Extract the (x, y) coordinate from the center of the cell holding the provided text.  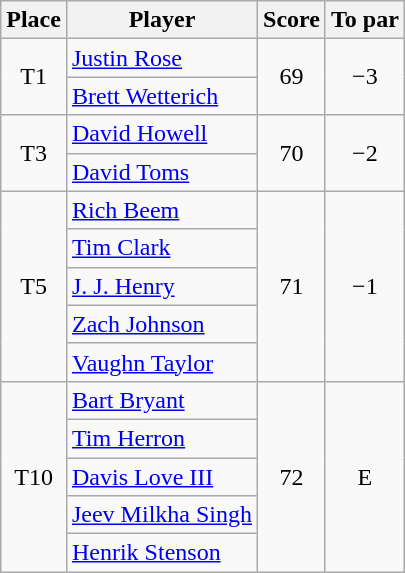
70 (292, 153)
Brett Wetterich (162, 96)
Place (34, 20)
Henrik Stenson (162, 553)
Davis Love III (162, 477)
−1 (364, 286)
Player (162, 20)
−2 (364, 153)
Tim Herron (162, 438)
J. J. Henry (162, 286)
T3 (34, 153)
69 (292, 77)
T10 (34, 476)
−3 (364, 77)
Jeev Milkha Singh (162, 515)
T1 (34, 77)
Score (292, 20)
T5 (34, 286)
72 (292, 476)
David Howell (162, 134)
David Toms (162, 172)
Tim Clark (162, 248)
Vaughn Taylor (162, 362)
E (364, 476)
Bart Bryant (162, 400)
Zach Johnson (162, 324)
To par (364, 20)
71 (292, 286)
Rich Beem (162, 210)
Justin Rose (162, 58)
